Locate the cell with the specified text and output its (x, y) center coordinate. 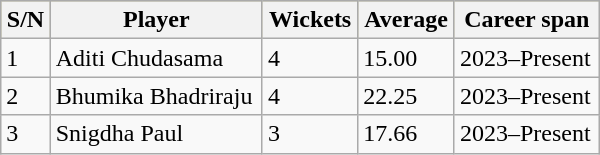
22.25 (406, 96)
Wickets (310, 20)
15.00 (406, 58)
Snigdha Paul (156, 134)
Aditi Chudasama (156, 58)
1 (26, 58)
Career span (526, 20)
Player (156, 20)
2 (26, 96)
17.66 (406, 134)
S/N (26, 20)
Average (406, 20)
Bhumika Bhadriraju (156, 96)
